Determine the [x, y] coordinate at the center of the cell enclosing the given text.  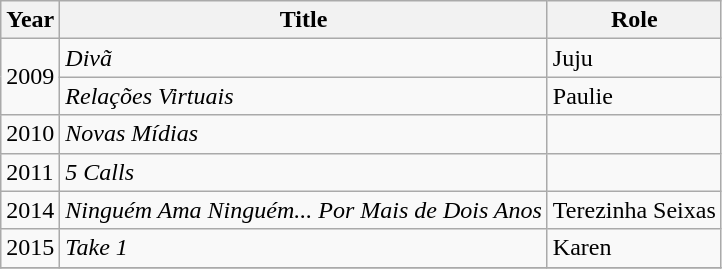
Divã [304, 58]
2015 [30, 248]
2010 [30, 134]
2014 [30, 210]
Title [304, 20]
Juju [634, 58]
Relações Virtuais [304, 96]
Terezinha Seixas [634, 210]
Ninguém Ama Ninguém... Por Mais de Dois Anos [304, 210]
Novas Mídias [304, 134]
2009 [30, 77]
2011 [30, 172]
Karen [634, 248]
Year [30, 20]
Take 1 [304, 248]
Role [634, 20]
5 Calls [304, 172]
Paulie [634, 96]
